Search for the cell housing the specified text and yield its [X, Y] center coordinate. 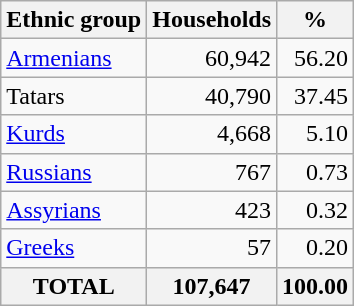
TOTAL [74, 286]
37.45 [316, 96]
% [316, 20]
Armenians [74, 58]
5.10 [316, 134]
0.73 [316, 172]
0.32 [316, 210]
Russians [74, 172]
107,647 [212, 286]
60,942 [212, 58]
100.00 [316, 286]
57 [212, 248]
Ethnic group [74, 20]
423 [212, 210]
767 [212, 172]
Households [212, 20]
Greeks [74, 248]
Kurds [74, 134]
40,790 [212, 96]
56.20 [316, 58]
Assyrians [74, 210]
4,668 [212, 134]
0.20 [316, 248]
Tatars [74, 96]
